Provide the [X, Y] coordinate of the cell's center where the given text is located.  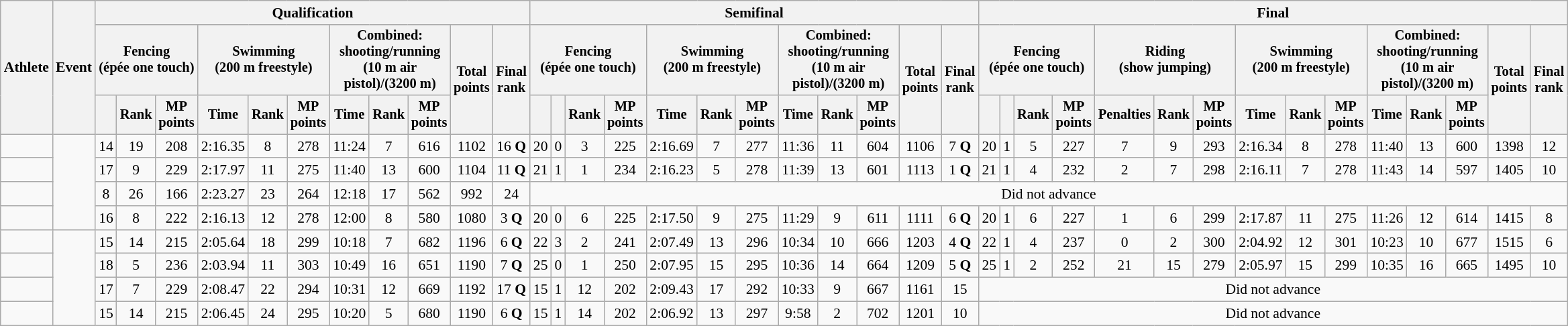
232 [1074, 170]
680 [429, 314]
614 [1467, 218]
297 [757, 314]
298 [1214, 170]
665 [1467, 266]
234 [625, 170]
1192 [471, 290]
11:24 [349, 146]
1209 [921, 266]
1398 [1510, 146]
Qualification [313, 13]
10:33 [798, 290]
666 [878, 242]
10:36 [798, 266]
279 [1214, 266]
222 [176, 218]
2:16.13 [223, 218]
Final [1273, 13]
166 [176, 194]
301 [1346, 242]
236 [176, 266]
2:04.92 [1260, 242]
12:00 [349, 218]
669 [429, 290]
601 [878, 170]
303 [309, 266]
208 [176, 146]
2:16.11 [1260, 170]
17 Q [511, 290]
2:09.43 [671, 290]
10:49 [349, 266]
1495 [1510, 266]
11:36 [798, 146]
2:16.69 [671, 146]
2:06.45 [223, 314]
1113 [921, 170]
294 [309, 290]
2:07.95 [671, 266]
12:18 [349, 194]
292 [757, 290]
10:23 [1386, 242]
2:06.92 [671, 314]
1415 [1510, 218]
16 Q [511, 146]
651 [429, 266]
702 [878, 314]
2:03.94 [223, 266]
2:08.47 [223, 290]
1405 [1510, 170]
Event [74, 67]
300 [1214, 242]
562 [429, 194]
9:58 [798, 314]
241 [625, 242]
1515 [1510, 242]
597 [1467, 170]
1104 [471, 170]
250 [625, 266]
2:07.49 [671, 242]
682 [429, 242]
2:23.27 [223, 194]
Semifinal [754, 13]
1201 [921, 314]
23 [268, 194]
1196 [471, 242]
11:43 [1386, 170]
2:17.97 [223, 170]
3 Q [511, 218]
604 [878, 146]
992 [471, 194]
1 Q [959, 170]
11:26 [1386, 218]
1203 [921, 242]
11:29 [798, 218]
19 [136, 146]
616 [429, 146]
4 Q [959, 242]
10:18 [349, 242]
1161 [921, 290]
611 [878, 218]
252 [1074, 266]
2:17.87 [1260, 218]
296 [757, 242]
1080 [471, 218]
264 [309, 194]
10:35 [1386, 266]
5 Q [959, 266]
1111 [921, 218]
10:34 [798, 242]
664 [878, 266]
580 [429, 218]
Riding(show jumping) [1165, 60]
2:05.64 [223, 242]
277 [757, 146]
2:17.50 [671, 218]
2:16.23 [671, 170]
667 [878, 290]
26 [136, 194]
293 [1214, 146]
11:39 [798, 170]
1106 [921, 146]
11 Q [511, 170]
2:16.35 [223, 146]
Penalties [1125, 115]
237 [1074, 242]
Athlete [27, 67]
1102 [471, 146]
10:31 [349, 290]
2:16.34 [1260, 146]
677 [1467, 242]
2:05.97 [1260, 266]
10:20 [349, 314]
